Locate the cell with the specified text and output its [x, y] center coordinate. 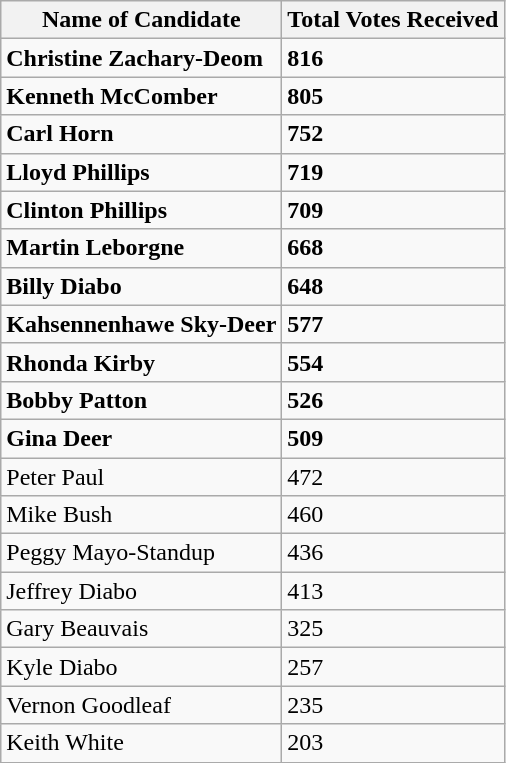
413 [393, 591]
325 [393, 629]
Carl Horn [142, 134]
526 [393, 400]
Total Votes Received [393, 20]
554 [393, 362]
472 [393, 477]
Peter Paul [142, 477]
Gary Beauvais [142, 629]
Christine Zachary-Deom [142, 58]
509 [393, 438]
Gina Deer [142, 438]
Billy Diabo [142, 286]
Clinton Phillips [142, 210]
257 [393, 667]
Name of Candidate [142, 20]
436 [393, 553]
Peggy Mayo-Standup [142, 553]
648 [393, 286]
577 [393, 324]
Jeffrey Diabo [142, 591]
Keith White [142, 743]
Mike Bush [142, 515]
Bobby Patton [142, 400]
Rhonda Kirby [142, 362]
Kyle Diabo [142, 667]
460 [393, 515]
719 [393, 172]
Kenneth McComber [142, 96]
235 [393, 705]
203 [393, 743]
709 [393, 210]
668 [393, 248]
752 [393, 134]
Vernon Goodleaf [142, 705]
Kahsennenhawe Sky-Deer [142, 324]
816 [393, 58]
805 [393, 96]
Martin Leborgne [142, 248]
Lloyd Phillips [142, 172]
